Capture the cell that displays the provided text and extract its (X, Y) central coordinate. 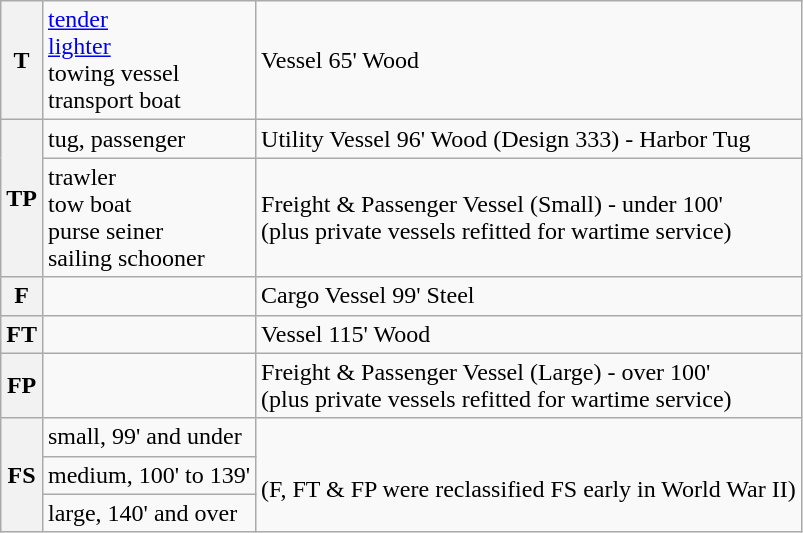
tug, passenger (148, 139)
TP (22, 198)
Vessel 65' Wood (529, 60)
tender lighter towing vessel transport boat (148, 60)
trawlertow boatpurse seinersailing schooner (148, 218)
T (22, 60)
FP (22, 386)
Cargo Vessel 99' Steel (529, 296)
large, 140' and over (148, 513)
medium, 100' to 139' (148, 475)
(F, FT & FP were reclassified FS early in World War II) (529, 475)
F (22, 296)
FT (22, 334)
Freight & Passenger Vessel (Small) - under 100' (plus private vessels refitted for wartime service) (529, 218)
Freight & Passenger Vessel (Large) - over 100' (plus private vessels refitted for wartime service) (529, 386)
Vessel 115' Wood (529, 334)
Utility Vessel 96' Wood (Design 333) - Harbor Tug (529, 139)
small, 99' and under (148, 437)
FS (22, 475)
